Return [x, y] of the center of cell containing provided text 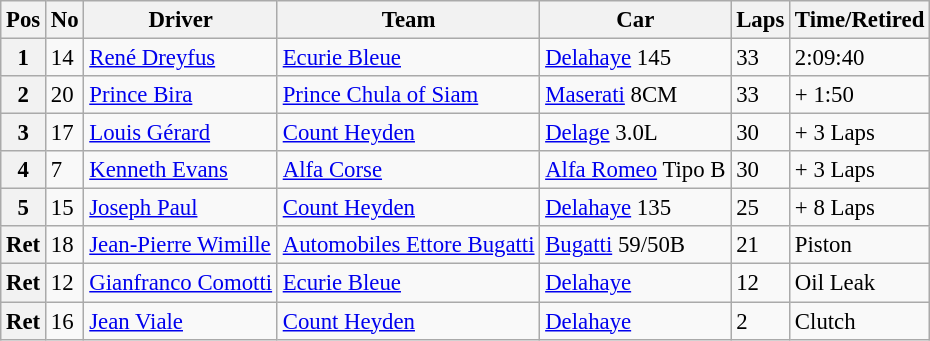
Louis Gérard [180, 133]
7 [65, 170]
16 [65, 321]
17 [65, 133]
+ 1:50 [860, 95]
Alfa Corse [408, 170]
Time/Retired [860, 20]
René Dreyfus [180, 58]
Delahaye 135 [636, 208]
4 [24, 170]
5 [24, 208]
Kenneth Evans [180, 170]
21 [760, 245]
Driver [180, 20]
2:09:40 [860, 58]
Prince Chula of Siam [408, 95]
Prince Bira [180, 95]
15 [65, 208]
Maserati 8CM [636, 95]
Car [636, 20]
No [65, 20]
Piston [860, 245]
18 [65, 245]
Jean-Pierre Wimille [180, 245]
Alfa Romeo Tipo B [636, 170]
+ 8 Laps [860, 208]
Joseph Paul [180, 208]
Laps [760, 20]
Automobiles Ettore Bugatti [408, 245]
Delahaye 145 [636, 58]
14 [65, 58]
Team [408, 20]
1 [24, 58]
Delage 3.0L [636, 133]
25 [760, 208]
Jean Viale [180, 321]
Gianfranco Comotti [180, 283]
Pos [24, 20]
Oil Leak [860, 283]
Bugatti 59/50B [636, 245]
20 [65, 95]
3 [24, 133]
Clutch [860, 321]
